Return the [x, y] coordinate for the center point of the cell that contains the specified text.  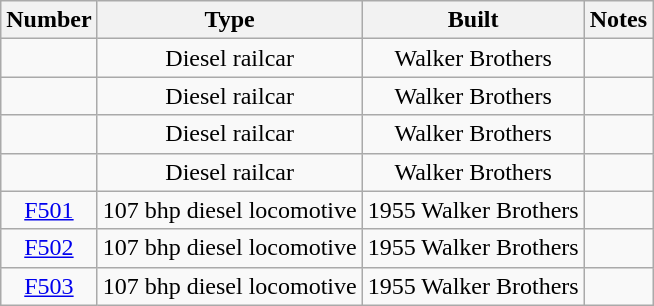
Notes [618, 20]
Built [473, 20]
F503 [49, 286]
Number [49, 20]
Type [230, 20]
F501 [49, 210]
F502 [49, 248]
